Output the [X, Y] coordinate of the center of the cell containing the given text.  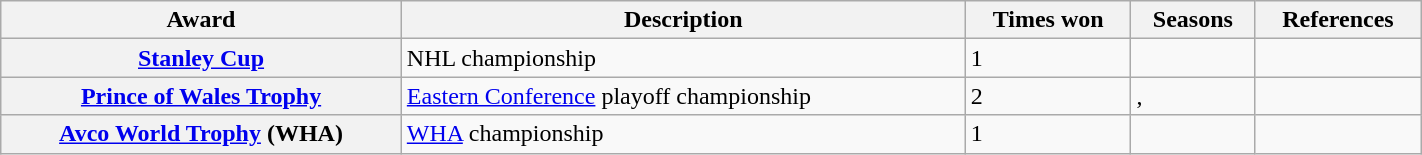
, [1193, 96]
Award [202, 20]
Times won [1048, 20]
WHA championship [683, 134]
Prince of Wales Trophy [202, 96]
Stanley Cup [202, 58]
Eastern Conference playoff championship [683, 96]
Avco World Trophy (WHA) [202, 134]
2 [1048, 96]
References [1338, 20]
NHL championship [683, 58]
Description [683, 20]
Seasons [1193, 20]
